Pinpoint the cell where the given text exists, returning its [x, y] midpoint coordinate. 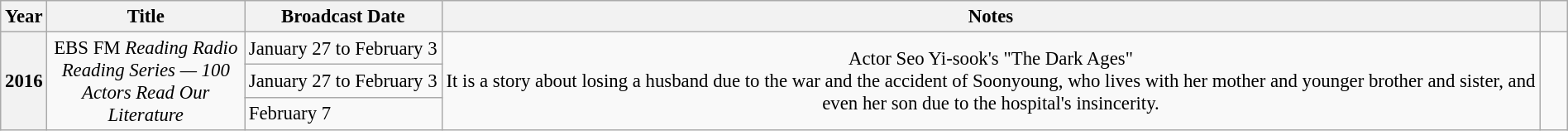
Year [24, 17]
Notes [991, 17]
Broadcast Date [344, 17]
2016 [24, 81]
EBS FM Reading Radio Reading Series — 100 Actors Read Our Literature [146, 81]
February 7 [344, 114]
Title [146, 17]
